Pinpoint the cell where the given text exists, returning its [x, y] midpoint coordinate. 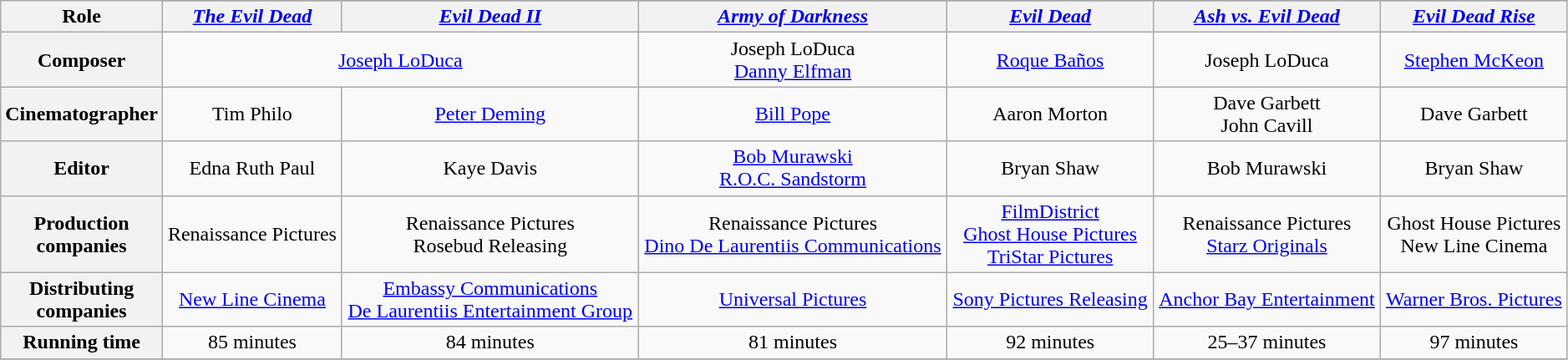
85 minutes [252, 342]
Ash vs. Evil Dead [1266, 17]
Tim Philo [252, 114]
Evil Dead Rise [1474, 17]
Aaron Morton [1051, 114]
Kaye Davis [490, 169]
Warner Bros. Pictures [1474, 299]
New Line Cinema [252, 299]
FilmDistrictGhost House PicturesTriStar Pictures [1051, 234]
Universal Pictures [793, 299]
Peter Deming [490, 114]
Joseph LoDucaDanny Elfman [793, 60]
The Evil Dead [252, 17]
Running time [82, 342]
Role [82, 17]
Renaissance PicturesDino De Laurentiis Communications [793, 234]
Bill Pope [793, 114]
Cinematographer [82, 114]
Dave GarbettJohn Cavill [1266, 114]
Edna Ruth Paul [252, 169]
Dave Garbett [1474, 114]
Bob MurawskiR.O.C. Sandstorm [793, 169]
Evil Dead II [490, 17]
Roque Baños [1051, 60]
Evil Dead [1051, 17]
Anchor Bay Entertainment [1266, 299]
97 minutes [1474, 342]
Editor [82, 169]
Production companies [82, 234]
81 minutes [793, 342]
Stephen McKeon [1474, 60]
Bob Murawski [1266, 169]
92 minutes [1051, 342]
Embassy CommunicationsDe Laurentiis Entertainment Group [490, 299]
Sony Pictures Releasing [1051, 299]
Army of Darkness [793, 17]
Composer [82, 60]
Ghost House PicturesNew Line Cinema [1474, 234]
Renaissance Pictures [252, 234]
Renaissance PicturesRosebud Releasing [490, 234]
Distributing companies [82, 299]
Renaissance PicturesStarz Originals [1266, 234]
25–37 minutes [1266, 342]
84 minutes [490, 342]
